Output the [X, Y] coordinate of the center of the cell containing the given text.  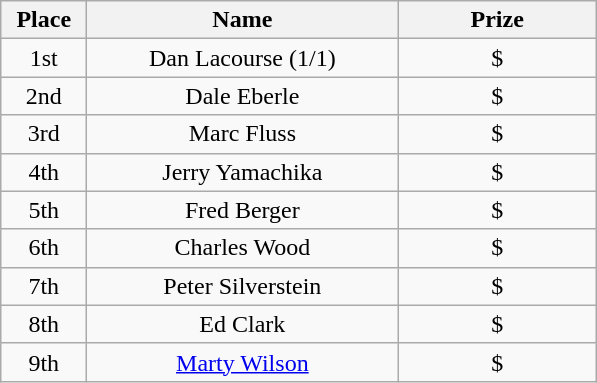
Place [44, 20]
Marty Wilson [242, 362]
6th [44, 248]
Prize [498, 20]
9th [44, 362]
7th [44, 286]
Marc Fluss [242, 134]
2nd [44, 96]
8th [44, 324]
Dan Lacourse (1/1) [242, 58]
Charles Wood [242, 248]
Ed Clark [242, 324]
Dale Eberle [242, 96]
4th [44, 172]
Peter Silverstein [242, 286]
Name [242, 20]
3rd [44, 134]
Jerry Yamachika [242, 172]
Fred Berger [242, 210]
1st [44, 58]
5th [44, 210]
